Extract the (X, Y) coordinate from the center of the cell holding the provided text.  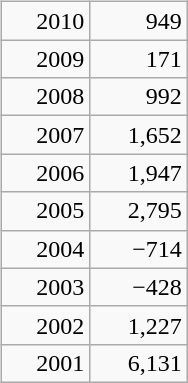
2001 (45, 363)
2008 (45, 97)
2006 (45, 173)
1,652 (139, 135)
2,795 (139, 211)
6,131 (139, 363)
2005 (45, 211)
1,947 (139, 173)
171 (139, 59)
2003 (45, 287)
992 (139, 97)
2009 (45, 59)
2002 (45, 325)
2010 (45, 21)
−428 (139, 287)
1,227 (139, 325)
2007 (45, 135)
2004 (45, 249)
−714 (139, 249)
949 (139, 21)
